Detect which cell encompasses the target text, then output its (X, Y) center coordinate. 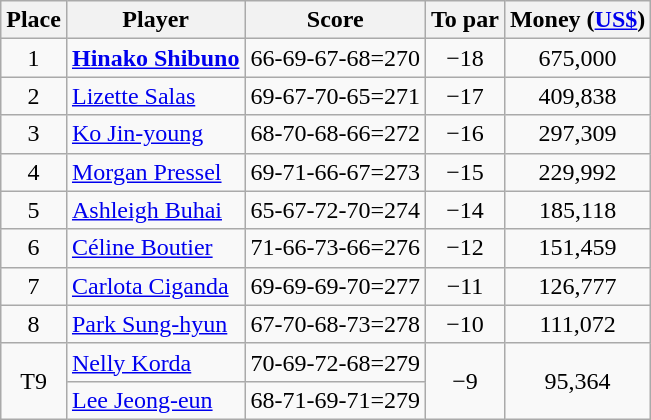
65-67-72-70=274 (336, 210)
185,118 (577, 210)
675,000 (577, 58)
Money (US$) (577, 20)
71-66-73-66=276 (336, 248)
68-70-68-66=272 (336, 134)
8 (34, 324)
Ko Jin-young (155, 134)
126,777 (577, 286)
4 (34, 172)
6 (34, 248)
3 (34, 134)
70-69-72-68=279 (336, 362)
67-70-68-73=278 (336, 324)
Carlota Ciganda (155, 286)
−11 (466, 286)
Lee Jeong-eun (155, 400)
69-71-66-67=273 (336, 172)
5 (34, 210)
−10 (466, 324)
To par (466, 20)
69-67-70-65=271 (336, 96)
−15 (466, 172)
68-71-69-71=279 (336, 400)
1 (34, 58)
Park Sung-hyun (155, 324)
2 (34, 96)
111,072 (577, 324)
95,364 (577, 381)
Ashleigh Buhai (155, 210)
409,838 (577, 96)
7 (34, 286)
−16 (466, 134)
Hinako Shibuno (155, 58)
Morgan Pressel (155, 172)
−18 (466, 58)
69-69-69-70=277 (336, 286)
−12 (466, 248)
−9 (466, 381)
151,459 (577, 248)
Score (336, 20)
Place (34, 20)
Lizette Salas (155, 96)
−17 (466, 96)
Player (155, 20)
−14 (466, 210)
229,992 (577, 172)
Nelly Korda (155, 362)
297,309 (577, 134)
66-69-67-68=270 (336, 58)
T9 (34, 381)
Céline Boutier (155, 248)
